Pinpoint the cell where the given text exists, returning its [x, y] midpoint coordinate. 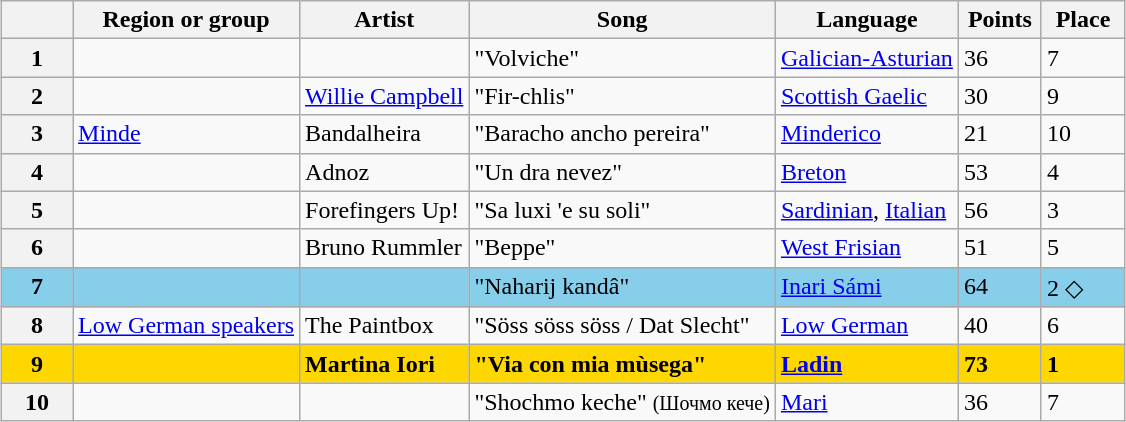
53 [1000, 172]
Place [1082, 20]
"Via con mia mùsega" [622, 364]
Scottish Gaelic [866, 96]
"Fir-chlis" [622, 96]
Galician-Asturian [866, 58]
Artist [384, 20]
Minderico [866, 134]
64 [1000, 287]
"Shochmo keche" (Шочмо кече) [622, 402]
Region or group [186, 20]
"Beppe" [622, 248]
Language [866, 20]
"Volviche" [622, 58]
"Naharij kandâ" [622, 287]
The Paintbox [384, 326]
Bandalheira [384, 134]
Bruno Rummler [384, 248]
Low German speakers [186, 326]
Sardinian, Italian [866, 210]
56 [1000, 210]
Low German [866, 326]
Points [1000, 20]
51 [1000, 248]
Martina Iori [384, 364]
2 [36, 96]
8 [36, 326]
Song [622, 20]
40 [1000, 326]
Adnoz [384, 172]
West Frisian [866, 248]
Mari [866, 402]
Minde [186, 134]
73 [1000, 364]
"Söss söss söss / Dat Slecht" [622, 326]
30 [1000, 96]
Forefingers Up! [384, 210]
Breton [866, 172]
Ladin [866, 364]
"Sa luxi 'e su soli" [622, 210]
2 ◇ [1082, 287]
21 [1000, 134]
Inari Sámi [866, 287]
"Un dra nevez" [622, 172]
"Baracho ancho pereira" [622, 134]
Willie Campbell [384, 96]
